Capture the cell that displays the provided text and extract its (x, y) central coordinate. 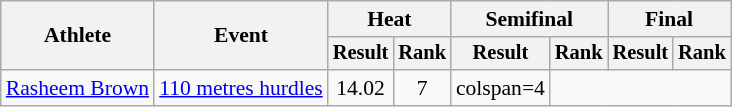
Athlete (78, 36)
110 metres hurdles (241, 88)
14.02 (361, 88)
7 (422, 88)
Final (670, 19)
Event (241, 36)
Heat (390, 19)
colspan=4 (500, 88)
Rasheem Brown (78, 88)
Semifinal (530, 19)
